Output the [x, y] coordinate of the center of the cell containing the given text.  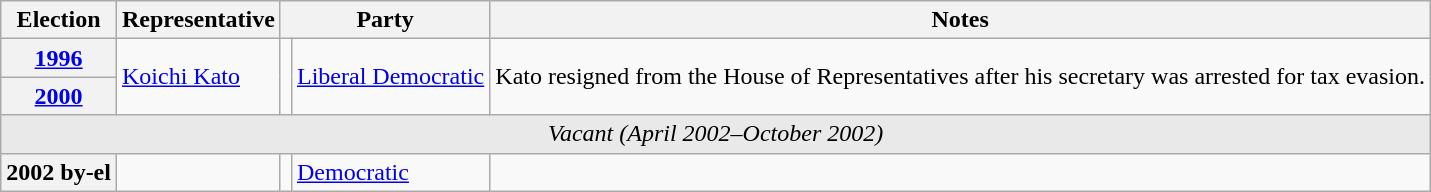
Vacant (April 2002–October 2002) [716, 134]
Kato resigned from the House of Representatives after his secretary was arrested for tax evasion. [960, 77]
Democratic [390, 172]
Party [384, 20]
Representative [198, 20]
Koichi Kato [198, 77]
Notes [960, 20]
Election [59, 20]
2000 [59, 96]
1996 [59, 58]
Liberal Democratic [390, 77]
2002 by-el [59, 172]
